Extract the (x, y) coordinate from the center of the cell holding the provided text.  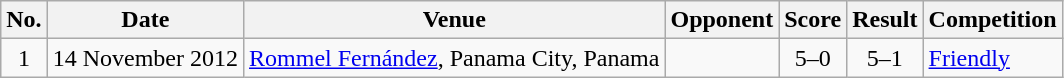
1 (24, 58)
Result (885, 20)
Score (813, 20)
14 November 2012 (145, 58)
Date (145, 20)
5–1 (885, 58)
Competition (992, 20)
Friendly (992, 58)
No. (24, 20)
Venue (454, 20)
Opponent (722, 20)
Rommel Fernández, Panama City, Panama (454, 58)
5–0 (813, 58)
